Extract the [X, Y] coordinate from the center of the cell holding the provided text.  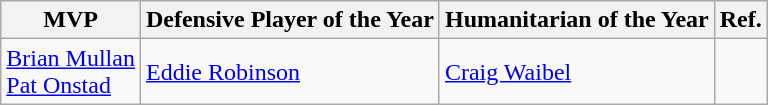
Craig Waibel [576, 72]
MVP [71, 20]
Defensive Player of the Year [290, 20]
Eddie Robinson [290, 72]
Brian Mullan Pat Onstad [71, 72]
Ref. [740, 20]
Humanitarian of the Year [576, 20]
